Output the (X, Y) coordinate of the center of the cell containing the given text.  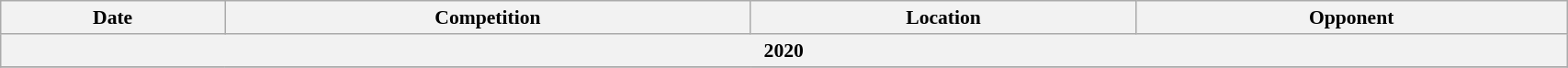
Date (113, 17)
Opponent (1352, 17)
2020 (784, 51)
Location (942, 17)
Competition (487, 17)
